Extract the [x, y] coordinate from the center of the cell holding the provided text.  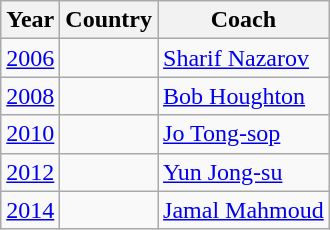
Sharif Nazarov [244, 58]
Yun Jong-su [244, 172]
Jamal Mahmoud [244, 210]
Year [30, 20]
Country [109, 20]
2006 [30, 58]
2012 [30, 172]
Jo Tong-sop [244, 134]
Coach [244, 20]
Bob Houghton [244, 96]
2010 [30, 134]
2014 [30, 210]
2008 [30, 96]
